Provide the (X, Y) coordinate of the cell's center where the given text is located.  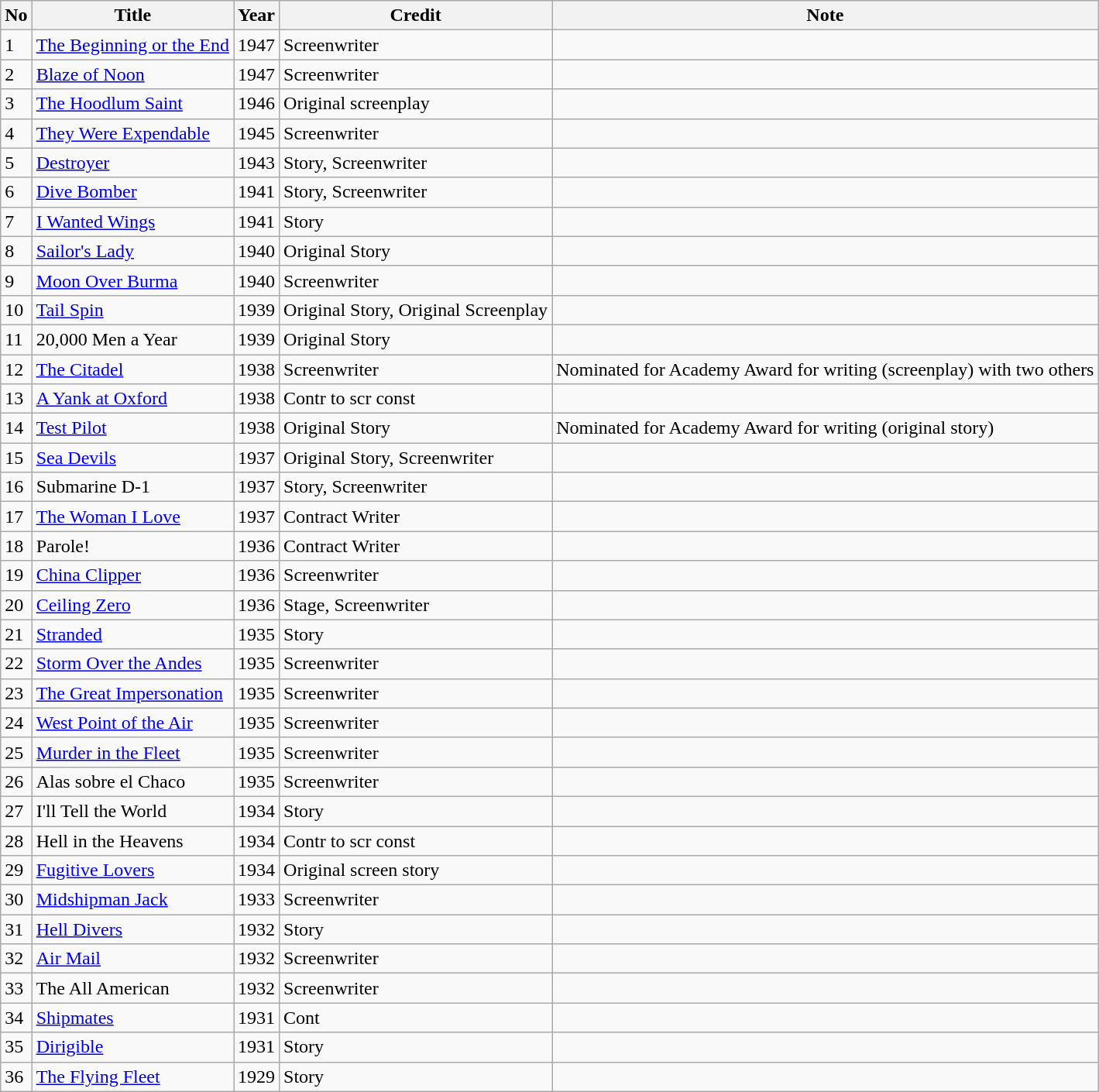
Test Pilot (132, 428)
The Citadel (132, 369)
1933 (257, 900)
15 (16, 458)
8 (16, 251)
35 (16, 1047)
Original Story, Screenwriter (416, 458)
The Woman I Love (132, 517)
Air Mail (132, 959)
1 (16, 45)
Dive Bomber (132, 192)
Stage, Screenwriter (416, 605)
Ceiling Zero (132, 605)
31 (16, 929)
Hell in the Heavens (132, 840)
The Beginning or the End (132, 45)
1943 (257, 163)
Parole! (132, 546)
1929 (257, 1077)
I'll Tell the World (132, 811)
Murder in the Fleet (132, 752)
Cont (416, 1018)
West Point of the Air (132, 723)
Original Story, Original Screenplay (416, 310)
Blaze of Noon (132, 74)
The All American (132, 988)
Storm Over the Andes (132, 664)
10 (16, 310)
The Flying Fleet (132, 1077)
Credit (416, 15)
Sea Devils (132, 458)
The Great Impersonation (132, 693)
1945 (257, 133)
11 (16, 339)
28 (16, 840)
A Yank at Oxford (132, 399)
20,000 Men a Year (132, 339)
33 (16, 988)
25 (16, 752)
Tail Spin (132, 310)
Submarine D-1 (132, 487)
34 (16, 1018)
Original screen story (416, 871)
Original screenplay (416, 104)
26 (16, 781)
Title (132, 15)
Destroyer (132, 163)
Nominated for Academy Award for writing (original story) (826, 428)
They Were Expendable (132, 133)
Stranded (132, 634)
Moon Over Burma (132, 280)
17 (16, 517)
Sailor's Lady (132, 251)
I Wanted Wings (132, 221)
12 (16, 369)
2 (16, 74)
6 (16, 192)
16 (16, 487)
Year (257, 15)
32 (16, 959)
Alas sobre el Chaco (132, 781)
Hell Divers (132, 929)
27 (16, 811)
18 (16, 546)
No (16, 15)
23 (16, 693)
Nominated for Academy Award for writing (screenplay) with two others (826, 369)
China Clipper (132, 575)
Shipmates (132, 1018)
9 (16, 280)
The Hoodlum Saint (132, 104)
29 (16, 871)
1946 (257, 104)
19 (16, 575)
36 (16, 1077)
21 (16, 634)
24 (16, 723)
30 (16, 900)
13 (16, 399)
4 (16, 133)
Midshipman Jack (132, 900)
5 (16, 163)
7 (16, 221)
14 (16, 428)
Dirigible (132, 1047)
20 (16, 605)
22 (16, 664)
3 (16, 104)
Fugitive Lovers (132, 871)
Note (826, 15)
